Scan for the cell matching the given text and deliver its (x, y) coordinate at center. 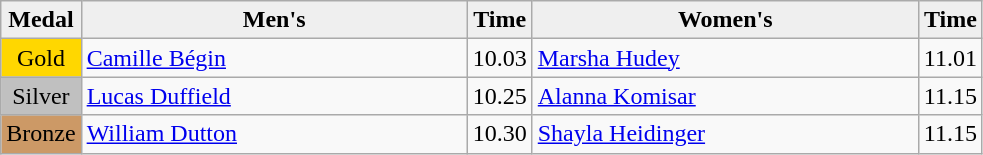
Alanna Komisar (725, 96)
Shayla Heidinger (725, 134)
Gold (41, 58)
Silver (41, 96)
10.30 (500, 134)
Camille Bégin (274, 58)
Women's (725, 20)
Men's (274, 20)
10.25 (500, 96)
Medal (41, 20)
Bronze (41, 134)
11.01 (950, 58)
10.03 (500, 58)
William Dutton (274, 134)
Marsha Hudey (725, 58)
Lucas Duffield (274, 96)
